For the text-containing cell, return its midpoint in [X, Y] coordinate format. 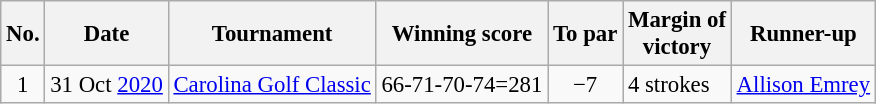
1 [23, 85]
Carolina Golf Classic [272, 85]
Allison Emrey [803, 85]
−7 [586, 85]
4 strokes [678, 85]
To par [586, 34]
Margin ofvictory [678, 34]
Runner-up [803, 34]
31 Oct 2020 [106, 85]
Date [106, 34]
66-71-70-74=281 [462, 85]
Tournament [272, 34]
No. [23, 34]
Winning score [462, 34]
